Return [x, y] of the center of cell containing provided text 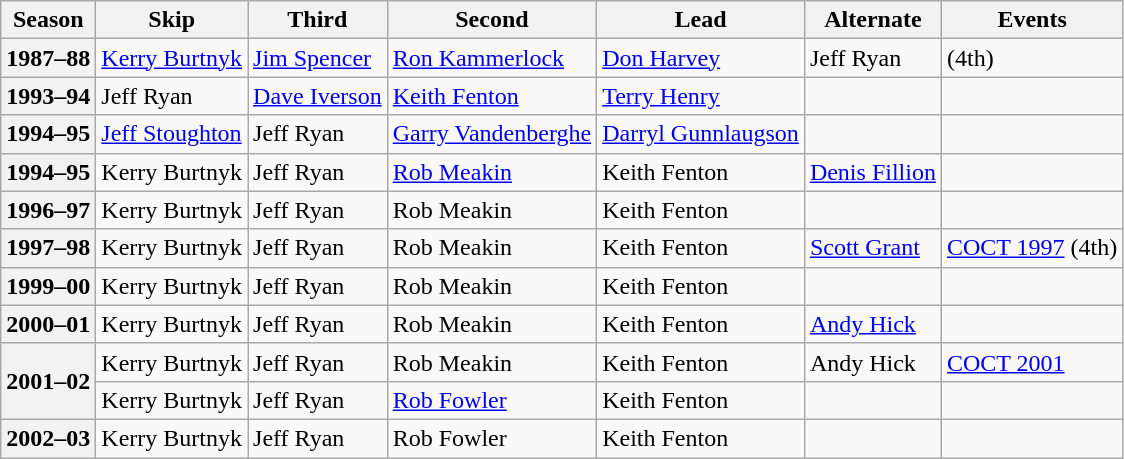
1987–88 [48, 58]
Events [1032, 20]
Dave Iverson [318, 96]
Jim Spencer [318, 58]
Scott Grant [872, 248]
Denis Fillion [872, 172]
Jeff Stoughton [172, 134]
Skip [172, 20]
Don Harvey [701, 58]
Terry Henry [701, 96]
1997–98 [48, 248]
1993–94 [48, 96]
2001–02 [48, 381]
2002–03 [48, 438]
1999–00 [48, 286]
Garry Vandenberghe [492, 134]
(4th) [1032, 58]
Second [492, 20]
Alternate [872, 20]
Lead [701, 20]
COCT 1997 (4th) [1032, 248]
COCT 2001 [1032, 362]
Season [48, 20]
2000–01 [48, 324]
1996–97 [48, 210]
Third [318, 20]
Darryl Gunnlaugson [701, 134]
Ron Kammerlock [492, 58]
